Detect which cell encompasses the target text, then output its (X, Y) center coordinate. 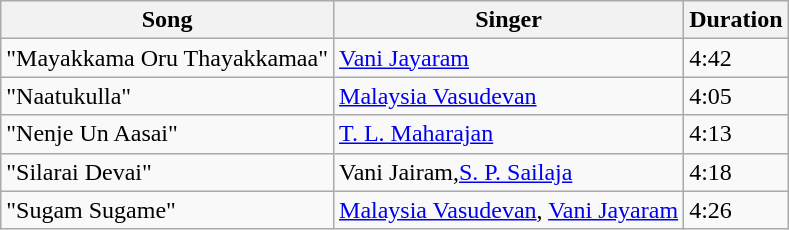
"Mayakkama Oru Thayakkamaa" (168, 58)
Malaysia Vasudevan (509, 96)
Vani Jairam,S. P. Sailaja (509, 172)
"Nenje Un Aasai" (168, 134)
Malaysia Vasudevan, Vani Jayaram (509, 210)
4:18 (736, 172)
4:26 (736, 210)
4:05 (736, 96)
"Silarai Devai" (168, 172)
Singer (509, 20)
T. L. Maharajan (509, 134)
"Naatukulla" (168, 96)
4:13 (736, 134)
4:42 (736, 58)
"Sugam Sugame" (168, 210)
Vani Jayaram (509, 58)
Duration (736, 20)
Song (168, 20)
